Identify which cell holds the provided text, then report its (X, Y) central coordinate. 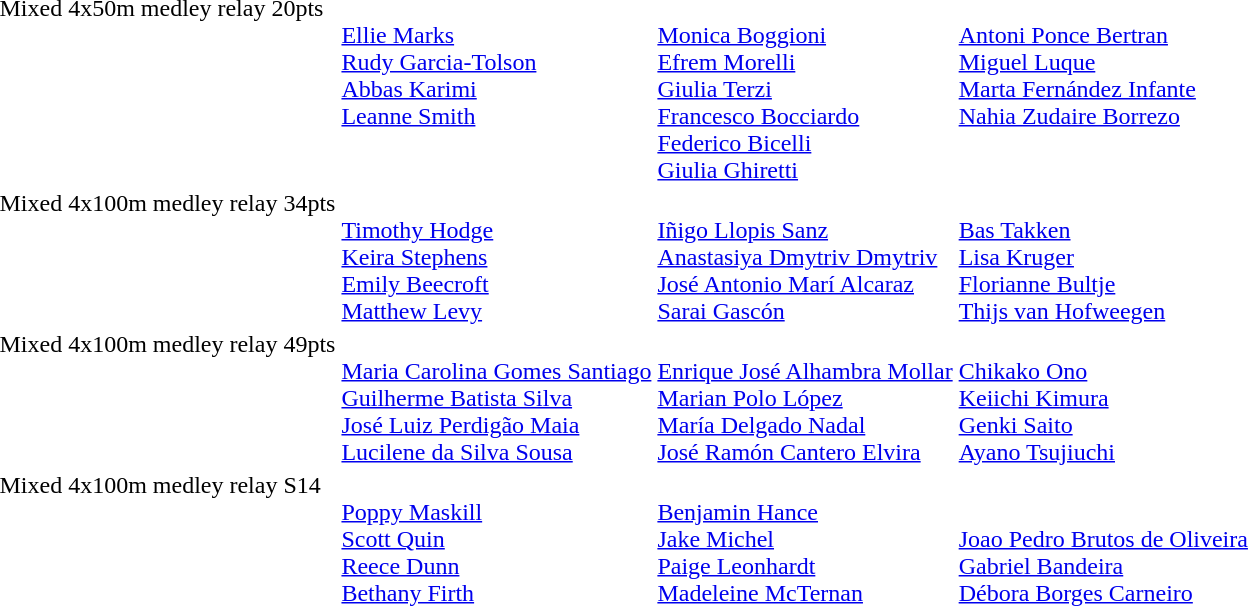
Enrique José Alhambra MollarMarian Polo LópezMaría Delgado NadalJosé Ramón Cantero Elvira (805, 398)
Iñigo Llopis SanzAnastasiya Dmytriv DmytrivJosé Antonio Marí AlcarazSarai Gascón (805, 257)
Timothy HodgeKeira StephensEmily BeecroftMatthew Levy (496, 257)
Maria Carolina Gomes SantiagoGuilherme Batista SilvaJosé Luiz Perdigão MaiaLucilene da Silva Sousa (496, 398)
